Pinpoint the cell where the given text exists, returning its [x, y] midpoint coordinate. 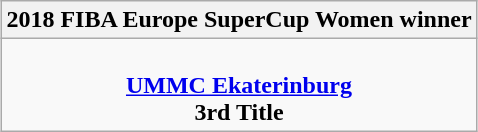
UMMC Ekaterinburg3rd Title [239, 85]
2018 FIBA Europe SuperCup Women winner [239, 20]
